Provide the (x, y) coordinate of the cell's center where the given text is located.  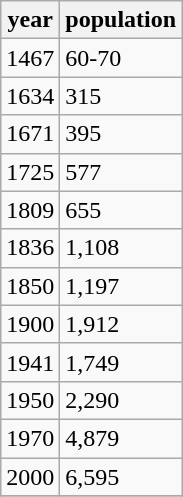
population (121, 20)
60-70 (121, 58)
1850 (30, 286)
1900 (30, 324)
2000 (30, 477)
1,108 (121, 248)
1950 (30, 400)
1467 (30, 58)
year (30, 20)
4,879 (121, 438)
2,290 (121, 400)
1809 (30, 210)
1970 (30, 438)
1671 (30, 134)
1634 (30, 96)
655 (121, 210)
1,197 (121, 286)
315 (121, 96)
1,749 (121, 362)
395 (121, 134)
6,595 (121, 477)
1836 (30, 248)
1941 (30, 362)
577 (121, 172)
1725 (30, 172)
1,912 (121, 324)
